From the cell containing the given text, extract its center point as (x, y) coordinate. 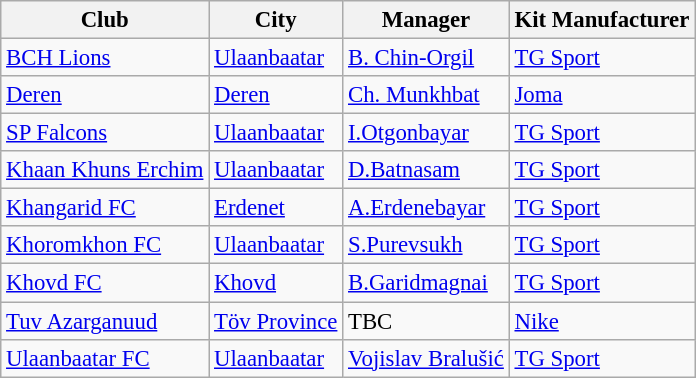
A.Erdenebayar (426, 208)
BCH Lions (105, 58)
I.Otgonbayar (426, 133)
Ulaanbaatar FC (105, 358)
Nike (602, 321)
SP Falcons (105, 133)
Ch. Munkhbat (426, 95)
B.Garidmagnai (426, 283)
Club (105, 20)
Tuv Azarganuud (105, 321)
Vojislav Bralušić (426, 358)
Kit Manufacturer (602, 20)
Khovd (276, 283)
Joma (602, 95)
B. Chin-Orgil (426, 58)
Khovd FC (105, 283)
S.Purevsukh (426, 245)
Khoromkhon FC (105, 245)
City (276, 20)
D.Batnasam (426, 170)
Manager (426, 20)
TBC (426, 321)
Erdenet (276, 208)
Khangarid FC (105, 208)
Töv Province (276, 321)
Khaan Khuns Erchim (105, 170)
